Scan for the cell matching the given text and deliver its (X, Y) coordinate at center. 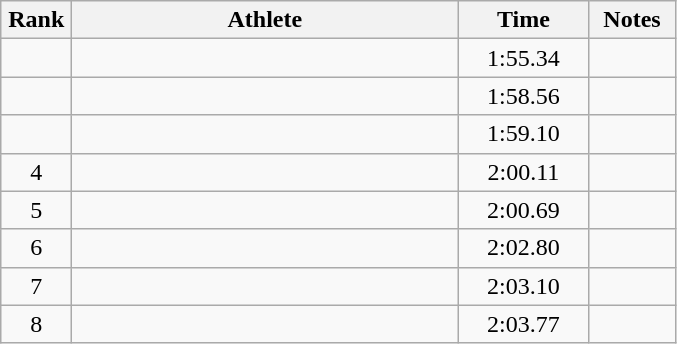
Athlete (265, 20)
7 (36, 286)
8 (36, 324)
Notes (632, 20)
2:02.80 (524, 248)
Time (524, 20)
4 (36, 172)
1:58.56 (524, 96)
1:55.34 (524, 58)
2:03.77 (524, 324)
2:00.69 (524, 210)
6 (36, 248)
Rank (36, 20)
2:03.10 (524, 286)
1:59.10 (524, 134)
5 (36, 210)
2:00.11 (524, 172)
